Provide the (x, y) coordinate of the cell's center where the given text is located.  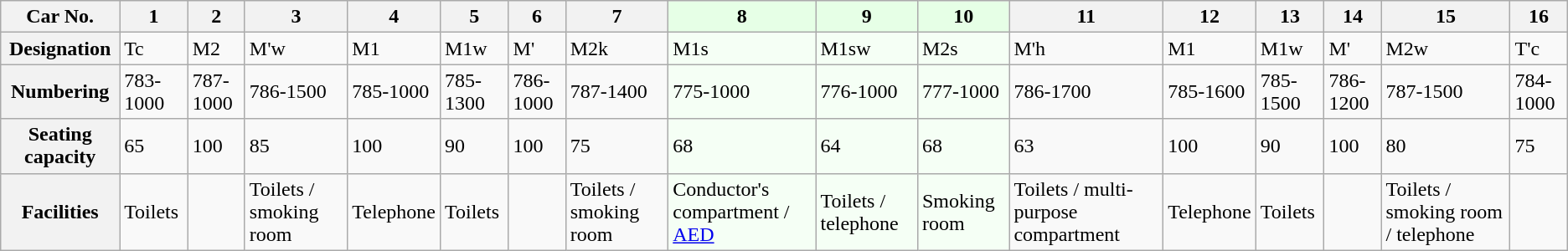
5 (474, 17)
777-1000 (963, 92)
Designation (60, 49)
Numbering (60, 92)
775-1000 (742, 92)
786-1500 (297, 92)
9 (867, 17)
65 (154, 146)
15 (1446, 17)
M2k (616, 49)
Smoking room (963, 212)
786-1200 (1353, 92)
M'w (297, 49)
13 (1290, 17)
M2s (963, 49)
787-1400 (616, 92)
784-1000 (1539, 92)
Facilities (60, 212)
Seating capacity (60, 146)
4 (394, 17)
Toilets / telephone (867, 212)
785-1300 (474, 92)
787-1000 (216, 92)
M2w (1446, 49)
80 (1446, 146)
785-1500 (1290, 92)
776-1000 (867, 92)
M'h (1086, 49)
785-1600 (1210, 92)
M1s (742, 49)
64 (867, 146)
Toilets / multi-purpose compartment (1086, 212)
3 (297, 17)
10 (963, 17)
2 (216, 17)
786-1700 (1086, 92)
85 (297, 146)
63 (1086, 146)
M1sw (867, 49)
14 (1353, 17)
11 (1086, 17)
M2 (216, 49)
Toilets / smoking room / telephone (1446, 212)
785-1000 (394, 92)
12 (1210, 17)
786-1000 (537, 92)
8 (742, 17)
6 (537, 17)
Conductor's compartment / AED (742, 212)
T'c (1539, 49)
7 (616, 17)
16 (1539, 17)
787-1500 (1446, 92)
Car No. (60, 17)
783-1000 (154, 92)
1 (154, 17)
Tc (154, 49)
